Determine the [x, y] coordinate at the center of the cell enclosing the given text.  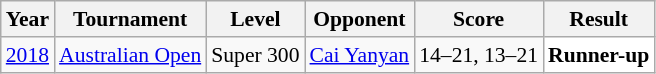
Level [255, 19]
Cai Yanyan [360, 55]
Result [598, 19]
Super 300 [255, 55]
Opponent [360, 19]
14–21, 13–21 [478, 55]
Australian Open [130, 55]
Runner-up [598, 55]
Year [28, 19]
Tournament [130, 19]
2018 [28, 55]
Score [478, 19]
